Pinpoint the cell where the given text exists, returning its (x, y) midpoint coordinate. 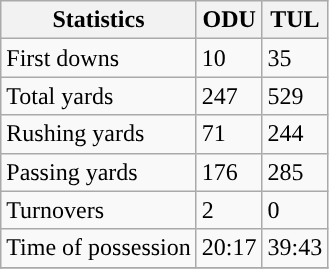
285 (295, 172)
Rushing yards (99, 134)
Time of possession (99, 248)
247 (229, 96)
20:17 (229, 248)
2 (229, 210)
176 (229, 172)
TUL (295, 20)
39:43 (295, 248)
ODU (229, 20)
71 (229, 134)
529 (295, 96)
First downs (99, 58)
Turnovers (99, 210)
0 (295, 210)
Passing yards (99, 172)
10 (229, 58)
35 (295, 58)
Total yards (99, 96)
Statistics (99, 20)
244 (295, 134)
